Pinpoint the cell where the given text exists, returning its [X, Y] midpoint coordinate. 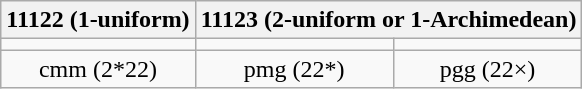
pgg (22×) [488, 69]
cmm (2*22) [98, 69]
pmg (22*) [294, 69]
11123 (2-uniform or 1-Archimedean) [388, 20]
11122 (1-uniform) [98, 20]
